Extract the (x, y) coordinate from the center of the cell holding the provided text.  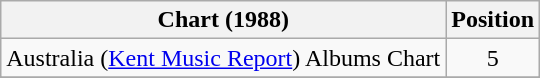
5 (493, 58)
Position (493, 20)
Chart (1988) (224, 20)
Australia (Kent Music Report) Albums Chart (224, 58)
